Pinpoint the cell where the given text exists, returning its (x, y) midpoint coordinate. 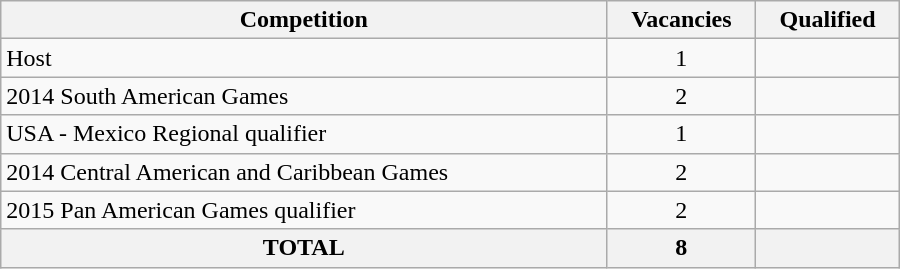
USA - Mexico Regional qualifier (304, 134)
Host (304, 58)
2014 Central American and Caribbean Games (304, 172)
Vacancies (682, 20)
Qualified (828, 20)
2014 South American Games (304, 96)
Competition (304, 20)
TOTAL (304, 248)
2015 Pan American Games qualifier (304, 210)
8 (682, 248)
